For the text-containing cell, return its midpoint in [X, Y] coordinate format. 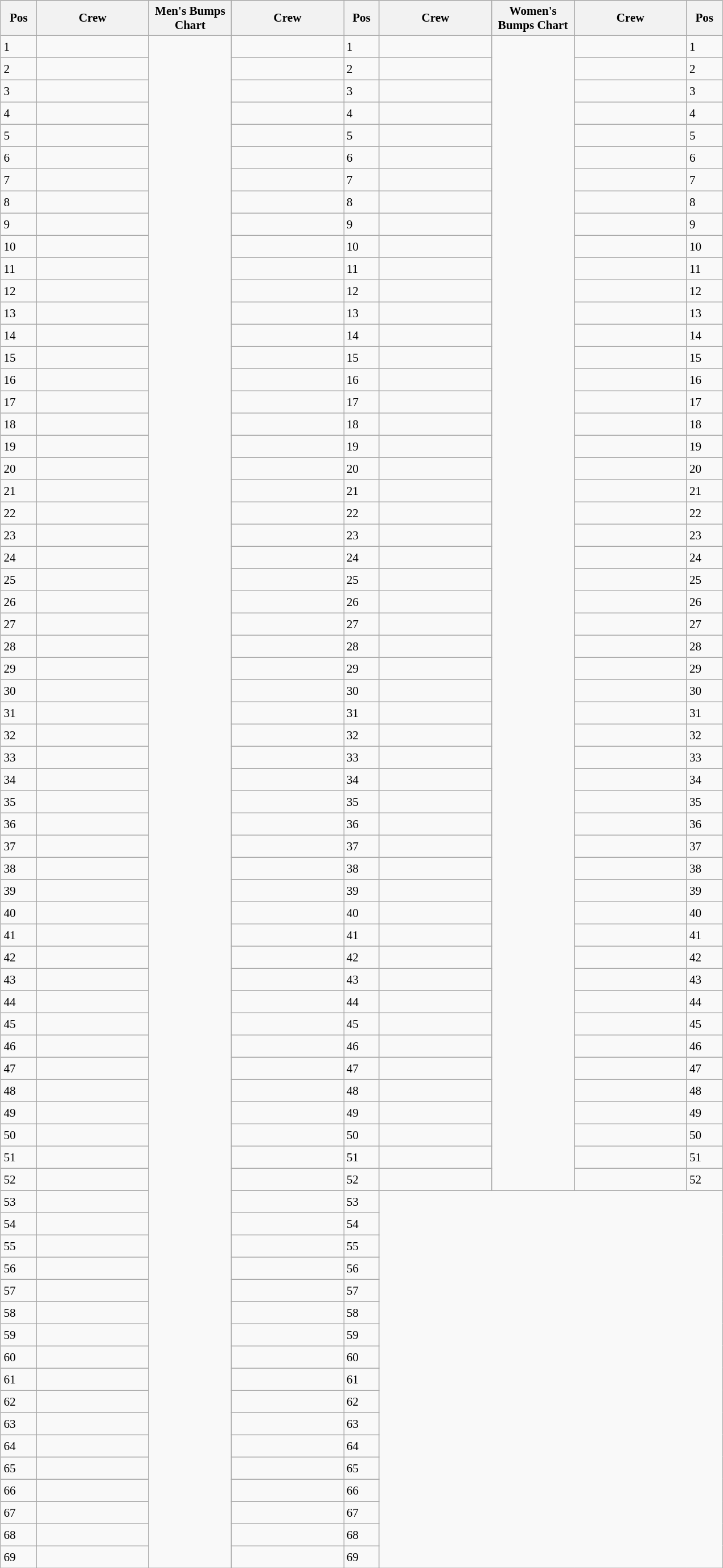
Men's Bumps Chart [190, 18]
Women's Bumps Chart [533, 18]
